Search for the cell housing the specified text and yield its (x, y) center coordinate. 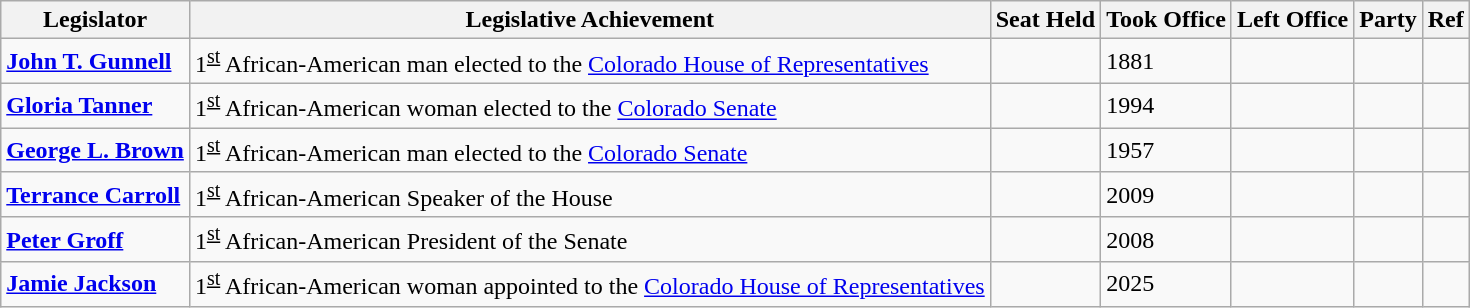
Legislator (96, 20)
Peter Groff (96, 240)
2025 (1166, 284)
1st African-American woman appointed to the Colorado House of Representatives (590, 284)
George L. Brown (96, 150)
2009 (1166, 194)
1957 (1166, 150)
Gloria Tanner (96, 106)
1st African-American man elected to the Colorado House of Representatives (590, 62)
Ref (1446, 20)
John T. Gunnell (96, 62)
Terrance Carroll (96, 194)
Jamie Jackson (96, 284)
2008 (1166, 240)
Legislative Achievement (590, 20)
Seat Held (1045, 20)
1st African-American Speaker of the House (590, 194)
Left Office (1292, 20)
1st African-American woman elected to the Colorado Senate (590, 106)
1st African-American President of the Senate (590, 240)
1994 (1166, 106)
1st African-American man elected to the Colorado Senate (590, 150)
1881 (1166, 62)
Took Office (1166, 20)
Party (1388, 20)
